Return the [X, Y] coordinate for the center point of the cell that contains the specified text.  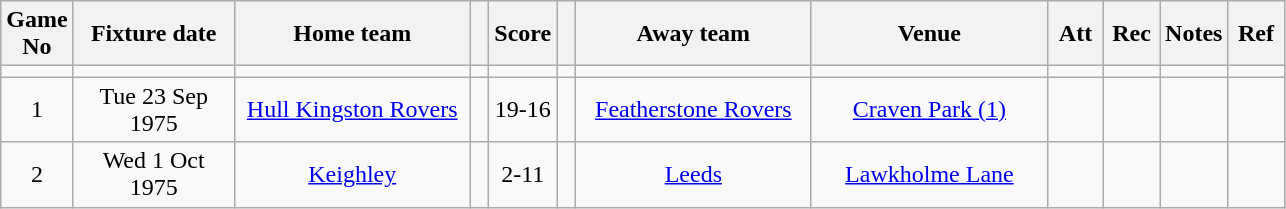
Away team [693, 34]
Hull Kingston Rovers [352, 110]
Leeds [693, 174]
Featherstone Rovers [693, 110]
1 [37, 110]
Fixture date [154, 34]
Venue [929, 34]
2 [37, 174]
Tue 23 Sep 1975 [154, 110]
2-11 [523, 174]
Att [1075, 34]
Home team [352, 34]
Game No [37, 34]
Craven Park (1) [929, 110]
Lawkholme Lane [929, 174]
Score [523, 34]
Wed 1 Oct 1975 [154, 174]
19-16 [523, 110]
Rec [1132, 34]
Notes [1194, 34]
Keighley [352, 174]
Ref [1256, 34]
